Capture the cell that displays the provided text and extract its (X, Y) central coordinate. 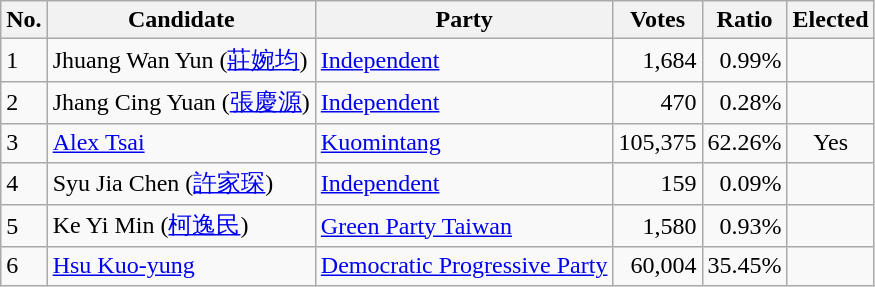
Kuomintang (464, 143)
Alex Tsai (181, 143)
Yes (830, 143)
159 (658, 184)
3 (24, 143)
No. (24, 20)
1 (24, 60)
Democratic Progressive Party (464, 266)
Green Party Taiwan (464, 226)
Ratio (744, 20)
470 (658, 102)
0.09% (744, 184)
62.26% (744, 143)
Jhuang Wan Yun (莊婉均) (181, 60)
Candidate (181, 20)
Syu Jia Chen (許家琛) (181, 184)
Elected (830, 20)
Hsu Kuo-yung (181, 266)
0.28% (744, 102)
Votes (658, 20)
Ke Yi Min (柯逸民) (181, 226)
0.93% (744, 226)
Jhang Cing Yuan (張慶源) (181, 102)
1,580 (658, 226)
6 (24, 266)
105,375 (658, 143)
2 (24, 102)
5 (24, 226)
1,684 (658, 60)
Party (464, 20)
4 (24, 184)
35.45% (744, 266)
0.99% (744, 60)
60,004 (658, 266)
